For the text-containing cell, return its midpoint in (X, Y) coordinate format. 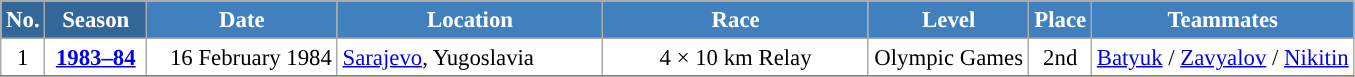
Place (1060, 20)
Location (470, 20)
Sarajevo, Yugoslavia (470, 58)
Date (242, 20)
2nd (1060, 58)
4 × 10 km Relay (736, 58)
Batyuk / Zavyalov / Nikitin (1222, 58)
1983–84 (96, 58)
Season (96, 20)
No. (23, 20)
Olympic Games (948, 58)
Level (948, 20)
16 February 1984 (242, 58)
1 (23, 58)
Teammates (1222, 20)
Race (736, 20)
